For the text-containing cell, return its midpoint in [X, Y] coordinate format. 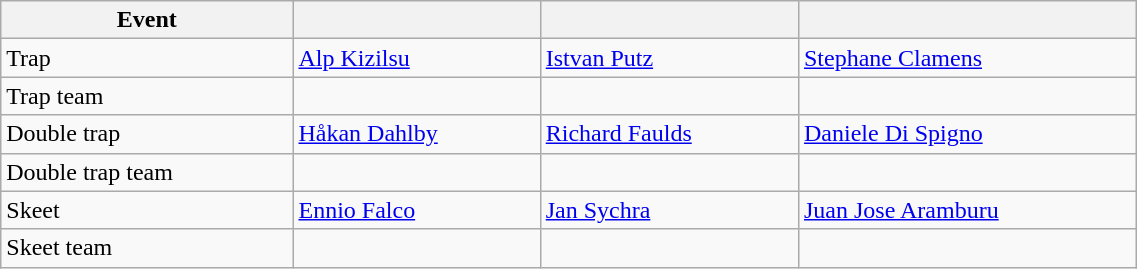
Håkan Dahlby [416, 134]
Jan Sychra [669, 210]
Ennio Falco [416, 210]
Skeet team [147, 248]
Juan Jose Aramburu [967, 210]
Istvan Putz [669, 58]
Stephane Clamens [967, 58]
Double trap [147, 134]
Skeet [147, 210]
Event [147, 20]
Double trap team [147, 172]
Alp Kizilsu [416, 58]
Trap [147, 58]
Trap team [147, 96]
Daniele Di Spigno [967, 134]
Richard Faulds [669, 134]
